Detect which cell encompasses the target text, then output its (x, y) center coordinate. 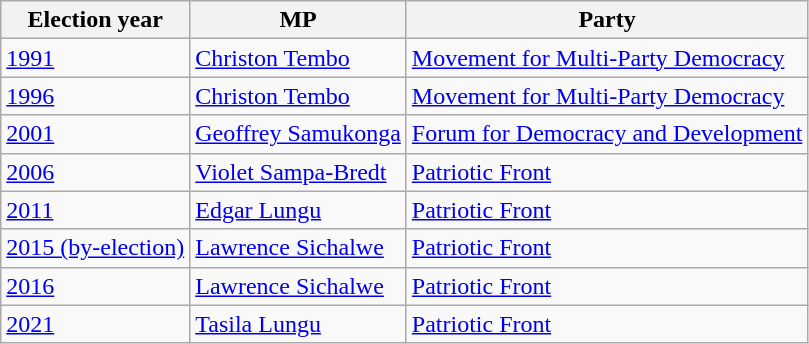
2016 (96, 286)
Edgar Lungu (298, 210)
2015 (by-election) (96, 248)
Election year (96, 20)
2006 (96, 172)
1996 (96, 96)
Tasila Lungu (298, 324)
Violet Sampa-Bredt (298, 172)
MP (298, 20)
2021 (96, 324)
1991 (96, 58)
Geoffrey Samukonga (298, 134)
2011 (96, 210)
Forum for Democracy and Development (607, 134)
Party (607, 20)
2001 (96, 134)
